Provide the (x, y) coordinate of the cell's center where the given text is located.  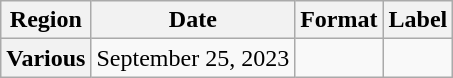
Region (46, 20)
Various (46, 58)
Format (339, 20)
Label (418, 20)
Date (193, 20)
September 25, 2023 (193, 58)
